Provide the [X, Y] coordinate of the cell's center where the given text is located.  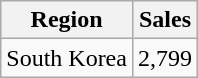
2,799 [164, 58]
Region [67, 20]
South Korea [67, 58]
Sales [164, 20]
